Extract the (X, Y) coordinate from the center of the cell holding the provided text.  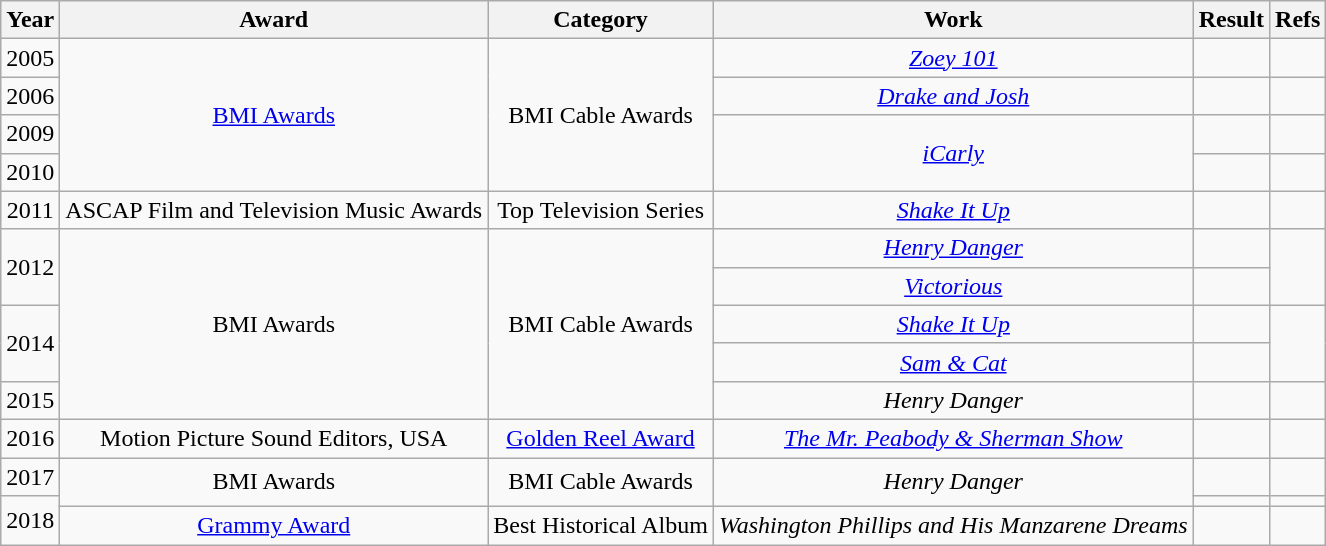
The Mr. Peabody & Sherman Show (953, 438)
Year (30, 20)
Victorious (953, 286)
Best Historical Album (601, 526)
Result (1231, 20)
2015 (30, 400)
2005 (30, 58)
Zoey 101 (953, 58)
iCarly (953, 153)
2010 (30, 172)
Sam & Cat (953, 362)
Motion Picture Sound Editors, USA (274, 438)
2012 (30, 267)
Refs (1298, 20)
Work (953, 20)
2009 (30, 134)
Golden Reel Award (601, 438)
Washington Phillips and His Manzarene Dreams (953, 526)
Top Television Series (601, 210)
2011 (30, 210)
2006 (30, 96)
Award (274, 20)
2018 (30, 520)
Category (601, 20)
2017 (30, 477)
ASCAP Film and Television Music Awards (274, 210)
Drake and Josh (953, 96)
2014 (30, 343)
2016 (30, 438)
Grammy Award (274, 526)
